Find where the given text appears and provide that cell's center as [X, Y] coordinate. 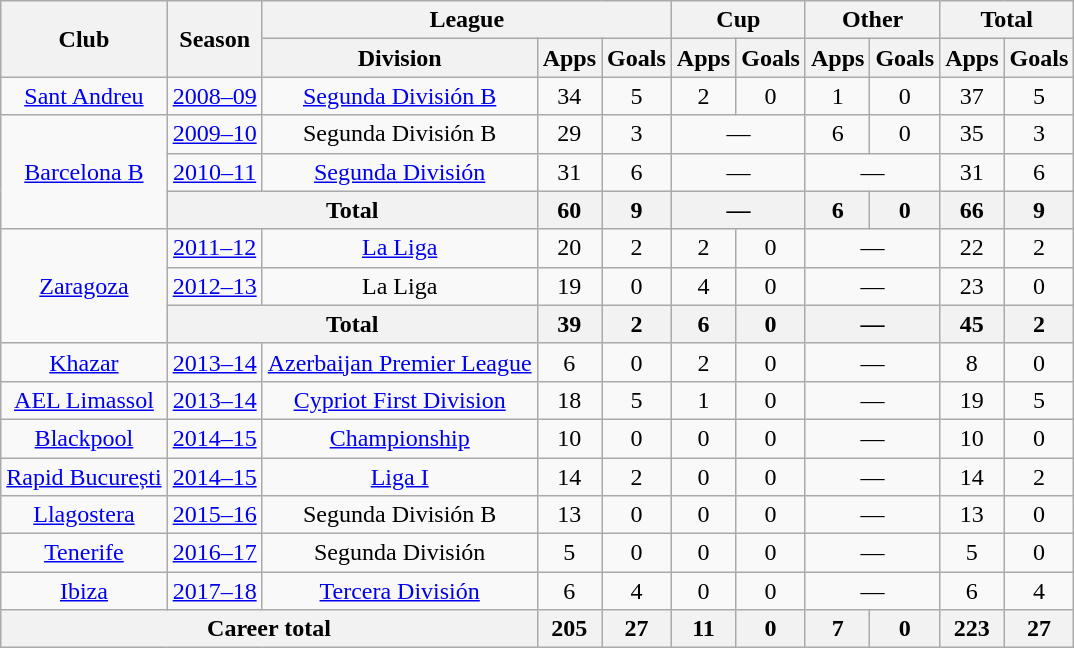
23 [972, 286]
Division [400, 58]
Llagostera [84, 515]
Season [214, 39]
Sant Andreu [84, 96]
29 [569, 134]
Azerbaijan Premier League [400, 362]
2012–13 [214, 286]
Zaragoza [84, 286]
8 [972, 362]
2016–17 [214, 553]
205 [569, 629]
2015–16 [214, 515]
Club [84, 39]
11 [703, 629]
Career total [269, 629]
7 [837, 629]
Tercera División [400, 591]
Rapid București [84, 477]
Cypriot First Division [400, 400]
66 [972, 210]
Khazar [84, 362]
Barcelona B [84, 172]
Tenerife [84, 553]
Championship [400, 438]
Liga I [400, 477]
34 [569, 96]
45 [972, 324]
223 [972, 629]
2011–12 [214, 248]
2010–11 [214, 172]
2017–18 [214, 591]
35 [972, 134]
AEL Limassol [84, 400]
39 [569, 324]
2009–10 [214, 134]
Ibiza [84, 591]
League [466, 20]
Other [872, 20]
22 [972, 248]
Cup [738, 20]
Blackpool [84, 438]
20 [569, 248]
18 [569, 400]
60 [569, 210]
2008–09 [214, 96]
37 [972, 96]
